Search for the cell housing the specified text and yield its [x, y] center coordinate. 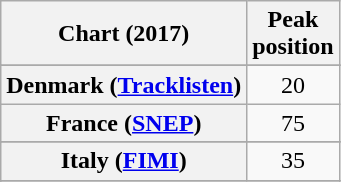
Italy (FIMI) [124, 161]
France (SNEP) [124, 123]
20 [293, 85]
35 [293, 161]
Peakposition [293, 34]
Chart (2017) [124, 34]
75 [293, 123]
Denmark (Tracklisten) [124, 85]
